Locate the cell with the specified text and output its (X, Y) center coordinate. 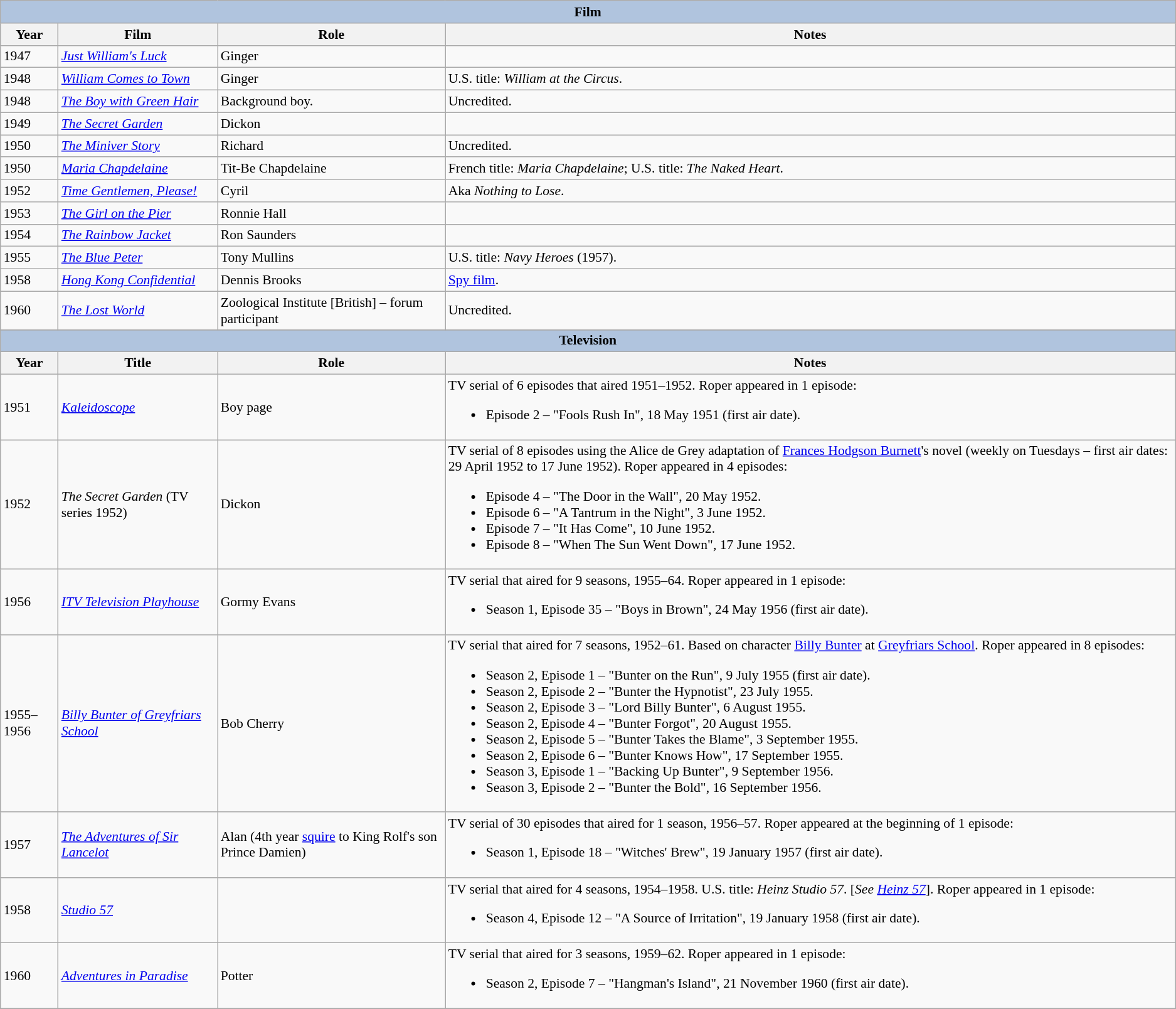
Dennis Brooks (331, 280)
Maria Chapdelaine (138, 169)
Television (588, 341)
William Comes to Town (138, 79)
The Girl on the Pier (138, 213)
The Lost World (138, 310)
Billy Bunter of Greyfriars School (138, 724)
Kaleidoscope (138, 407)
ITV Television Playhouse (138, 602)
The Rainbow Jacket (138, 235)
The Miniver Story (138, 146)
Aka Nothing to Lose. (810, 191)
Tit-Be Chapdelaine (331, 169)
Ron Saunders (331, 235)
Bob Cherry (331, 724)
Background boy. (331, 102)
1954 (29, 235)
1956 (29, 602)
1955–1956 (29, 724)
Potter (331, 976)
Boy page (331, 407)
French title: Maria Chapdelaine; U.S. title: The Naked Heart. (810, 169)
Ronnie Hall (331, 213)
1957 (29, 845)
U.S. title: William at the Circus. (810, 79)
TV serial that aired for 9 seasons, 1955–64. Roper appeared in 1 episode:Season 1, Episode 35 – "Boys in Brown", 24 May 1956 (first air date). (810, 602)
The Secret Garden (138, 124)
Tony Mullins (331, 258)
U.S. title: Navy Heroes (1957). (810, 258)
Cyril (331, 191)
The Secret Garden (TV series 1952) (138, 505)
Time Gentlemen, Please! (138, 191)
The Boy with Green Hair (138, 102)
1947 (29, 56)
1951 (29, 407)
1953 (29, 213)
Alan (4th year squire to King Rolf's son Prince Damien) (331, 845)
1949 (29, 124)
1955 (29, 258)
Title (138, 363)
Just William's Luck (138, 56)
Spy film. (810, 280)
Hong Kong Confidential (138, 280)
The Blue Peter (138, 258)
TV serial of 6 episodes that aired 1951–1952. Roper appeared in 1 episode:Episode 2 – "Fools Rush In", 18 May 1951 (first air date). (810, 407)
TV serial that aired for 3 seasons, 1959–62. Roper appeared in 1 episode:Season 2, Episode 7 – "Hangman's Island", 21 November 1960 (first air date). (810, 976)
The Adventures of Sir Lancelot (138, 845)
Zoological Institute [British] – forum participant (331, 310)
Gormy Evans (331, 602)
Adventures in Paradise (138, 976)
Studio 57 (138, 910)
Richard (331, 146)
